Pinpoint the cell where the given text exists, returning its [X, Y] midpoint coordinate. 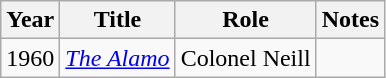
Notes [350, 20]
Year [30, 20]
Colonel Neill [246, 58]
The Alamo [118, 58]
Title [118, 20]
1960 [30, 58]
Role [246, 20]
